Return [x, y] of the center of cell containing provided text 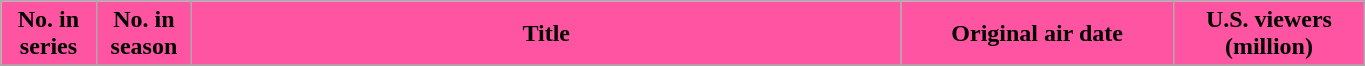
U.S. viewers(million) [1268, 34]
Title [546, 34]
No. inseason [144, 34]
Original air date [1038, 34]
No. inseries [48, 34]
